Scan for the cell matching the given text and deliver its [x, y] coordinate at center. 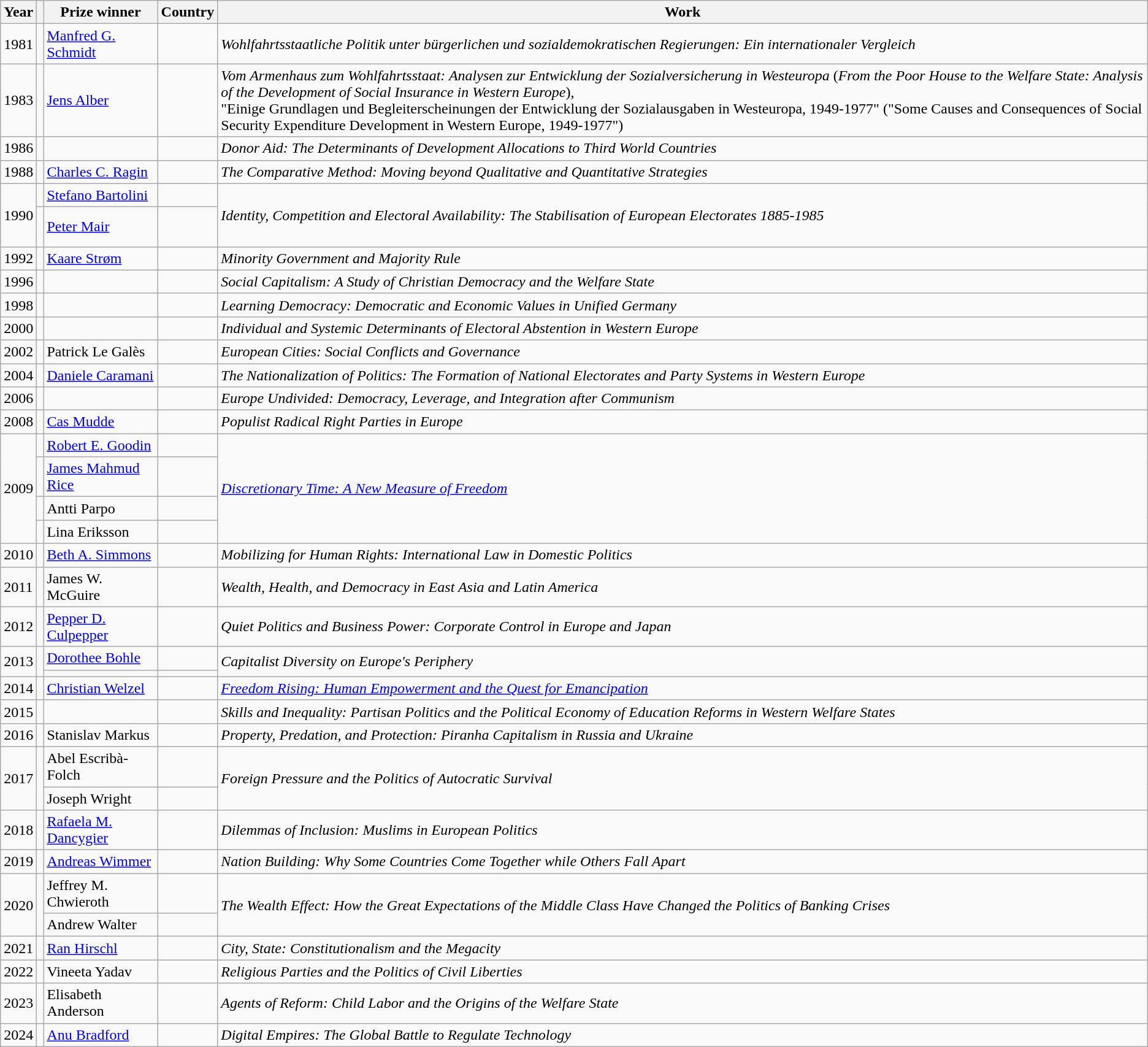
Andreas Wimmer [101, 862]
Wealth, Health, and Democracy in East Asia and Latin America [683, 586]
Peter Mair [101, 227]
Robert E. Goodin [101, 445]
Jeffrey M. Chwieroth [101, 893]
European Cities: Social Conflicts and Governance [683, 351]
James Mahmud Rice [101, 477]
Charles C. Ragin [101, 172]
Christian Welzel [101, 688]
2010 [18, 555]
2020 [18, 905]
Daniele Caramani [101, 375]
Stefano Bartolini [101, 195]
1983 [18, 101]
2009 [18, 488]
1986 [18, 148]
The Wealth Effect: How the Great Expectations of the Middle Class Have Changed the Politics of Banking Crises [683, 905]
Religious Parties and the Politics of Civil Liberties [683, 972]
Freedom Rising: Human Empowerment and the Quest for Emancipation [683, 688]
Learning Democracy: Democratic and Economic Values in Unified Germany [683, 305]
2012 [18, 627]
Patrick Le Galès [101, 351]
Pepper D. Culpepper [101, 627]
Mobilizing for Human Rights: International Law in Domestic Politics [683, 555]
Discretionary Time: A New Measure of Freedom [683, 488]
2018 [18, 830]
Identity, Competition and Electoral Availability: The Stabilisation of European Electorates 1885-1985 [683, 215]
2016 [18, 735]
Year [18, 12]
Europe Undivided: Democracy, Leverage, and Integration after Communism [683, 399]
1981 [18, 44]
Abel Escribà-Folch [101, 767]
1990 [18, 215]
Skills and Inequality: Partisan Politics and the Political Economy of Education Reforms in Western Welfare States [683, 711]
Foreign Pressure and the Politics of Autocratic Survival [683, 778]
Anu Bradford [101, 1035]
Country [188, 12]
2019 [18, 862]
Nation Building: Why Some Countries Come Together while Others Fall Apart [683, 862]
Jens Alber [101, 101]
Populist Radical Right Parties in Europe [683, 422]
2015 [18, 711]
2000 [18, 328]
Antti Parpo [101, 508]
City, State: Constitutionalism and the Megacity [683, 948]
2013 [18, 661]
The Comparative Method: Moving beyond Qualitative and Quantitative Strategies [683, 172]
Digital Empires: The Global Battle to Regulate Technology [683, 1035]
Stanislav Markus [101, 735]
2014 [18, 688]
2006 [18, 399]
Lina Eriksson [101, 532]
2021 [18, 948]
Prize winner [101, 12]
1992 [18, 258]
Andrew Walter [101, 925]
Kaare Strøm [101, 258]
2004 [18, 375]
2011 [18, 586]
Ran Hirschl [101, 948]
Wohlfahrtsstaatliche Politik unter bürgerlichen und sozialdemokratischen Regierungen: Ein internationaler Vergleich [683, 44]
1996 [18, 282]
2017 [18, 778]
Joseph Wright [101, 798]
The Nationalization of Politics: The Formation of National Electorates and Party Systems in Western Europe [683, 375]
Agents of Reform: Child Labor and the Origins of the Welfare State [683, 1003]
Donor Aid: The Determinants of Development Allocations to Third World Countries [683, 148]
James W. McGuire [101, 586]
Rafaela M. Dancygier [101, 830]
Social Capitalism: A Study of Christian Democracy and the Welfare State [683, 282]
2023 [18, 1003]
Property, Predation, and Protection: Piranha Capitalism in Russia and Ukraine [683, 735]
2022 [18, 972]
Individual and Systemic Determinants of Electoral Abstention in Western Europe [683, 328]
Dilemmas of Inclusion: Muslims in European Politics [683, 830]
2002 [18, 351]
1998 [18, 305]
1988 [18, 172]
Vineeta Yadav [101, 972]
Elisabeth Anderson [101, 1003]
Manfred G. Schmidt [101, 44]
Cas Mudde [101, 422]
Beth A. Simmons [101, 555]
Quiet Politics and Business Power: Corporate Control in Europe and Japan [683, 627]
Dorothee Bohle [101, 658]
Minority Government and Majority Rule [683, 258]
2008 [18, 422]
Capitalist Diversity on Europe's Periphery [683, 661]
2024 [18, 1035]
Work [683, 12]
